Identify which cell holds the provided text, then report its [X, Y] central coordinate. 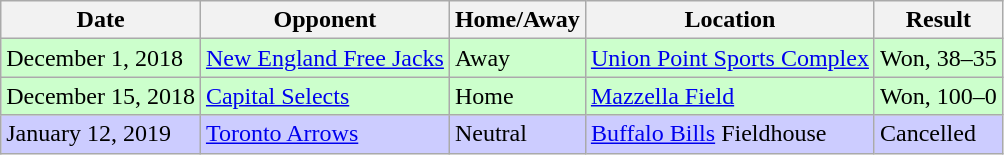
Home/Away [517, 20]
Result [938, 20]
Won, 100–0 [938, 96]
New England Free Jacks [324, 58]
December 1, 2018 [101, 58]
Date [101, 20]
Won, 38–35 [938, 58]
Union Point Sports Complex [730, 58]
Buffalo Bills Fieldhouse [730, 134]
Away [517, 58]
Cancelled [938, 134]
Home [517, 96]
Neutral [517, 134]
Capital Selects [324, 96]
Opponent [324, 20]
January 12, 2019 [101, 134]
Location [730, 20]
December 15, 2018 [101, 96]
Toronto Arrows [324, 134]
Mazzella Field [730, 96]
